For the text-containing cell, return its midpoint in (X, Y) coordinate format. 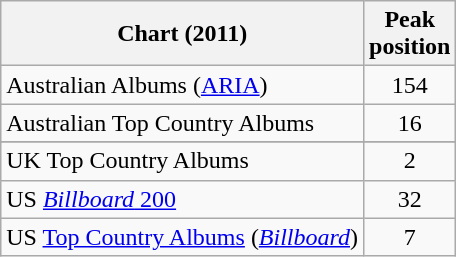
32 (410, 199)
US Top Country Albums (Billboard) (182, 237)
UK Top Country Albums (182, 161)
2 (410, 161)
Peakposition (410, 34)
Australian Albums (ARIA) (182, 85)
US Billboard 200 (182, 199)
16 (410, 123)
7 (410, 237)
Chart (2011) (182, 34)
154 (410, 85)
Australian Top Country Albums (182, 123)
